Capture the cell that displays the provided text and extract its [x, y] central coordinate. 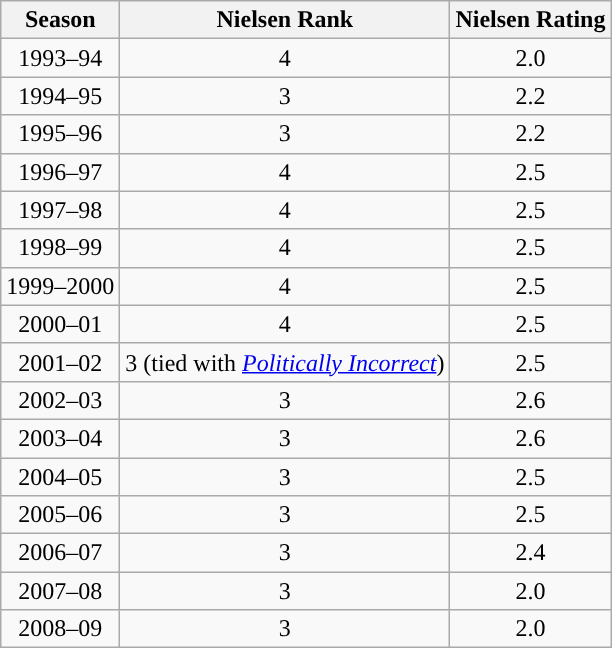
2002–03 [60, 400]
1994–95 [60, 96]
1998–99 [60, 248]
2005–06 [60, 515]
2003–04 [60, 438]
1997–98 [60, 210]
2004–05 [60, 477]
1993–94 [60, 58]
2007–08 [60, 591]
Nielsen Rank [285, 20]
1999–2000 [60, 286]
2006–07 [60, 553]
2.4 [530, 553]
Season [60, 20]
1996–97 [60, 172]
2008–09 [60, 629]
2000–01 [60, 324]
3 (tied with Politically Incorrect) [285, 362]
2001–02 [60, 362]
Nielsen Rating [530, 20]
1995–96 [60, 134]
